Determine the [x, y] coordinate at the center of the cell enclosing the given text.  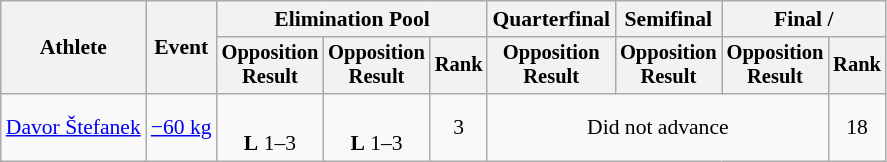
Davor Štefanek [74, 128]
Did not advance [658, 128]
Final / [804, 19]
Semifinal [668, 19]
18 [857, 128]
−60 kg [182, 128]
Quarterfinal [551, 19]
Athlete [74, 48]
3 [459, 128]
Elimination Pool [352, 19]
Event [182, 48]
